Find where the given text appears and provide that cell's center as [X, Y] coordinate. 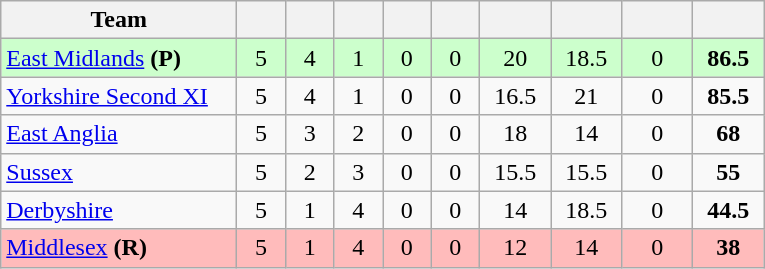
55 [728, 172]
Sussex [119, 172]
44.5 [728, 210]
East Midlands (P) [119, 58]
12 [516, 248]
85.5 [728, 96]
Middlesex (R) [119, 248]
68 [728, 134]
20 [516, 58]
Derbyshire [119, 210]
Team [119, 20]
86.5 [728, 58]
21 [586, 96]
38 [728, 248]
16.5 [516, 96]
East Anglia [119, 134]
Yorkshire Second XI [119, 96]
18 [516, 134]
